Provide the (X, Y) coordinate of the cell's center where the given text is located.  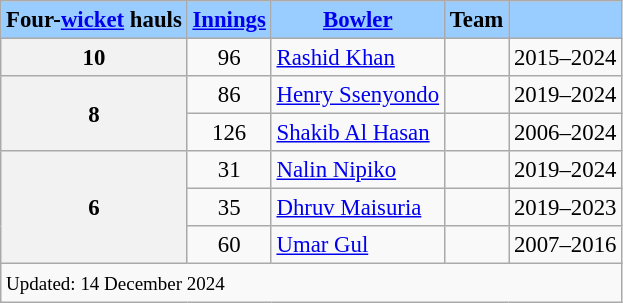
Team (476, 20)
Nalin Nipiko (358, 170)
Innings (229, 20)
2019–2023 (566, 208)
35 (229, 208)
Rashid Khan (358, 58)
10 (94, 58)
Henry Ssenyondo (358, 95)
6 (94, 208)
Bowler (358, 20)
60 (229, 245)
126 (229, 133)
Dhruv Maisuria (358, 208)
Updated: 14 December 2024 (312, 283)
31 (229, 170)
2006–2024 (566, 133)
8 (94, 114)
86 (229, 95)
Shakib Al Hasan (358, 133)
2007–2016 (566, 245)
Four-wicket hauls (94, 20)
Umar Gul (358, 245)
2015–2024 (566, 58)
96 (229, 58)
